From the cell containing the given text, extract its center point as (x, y) coordinate. 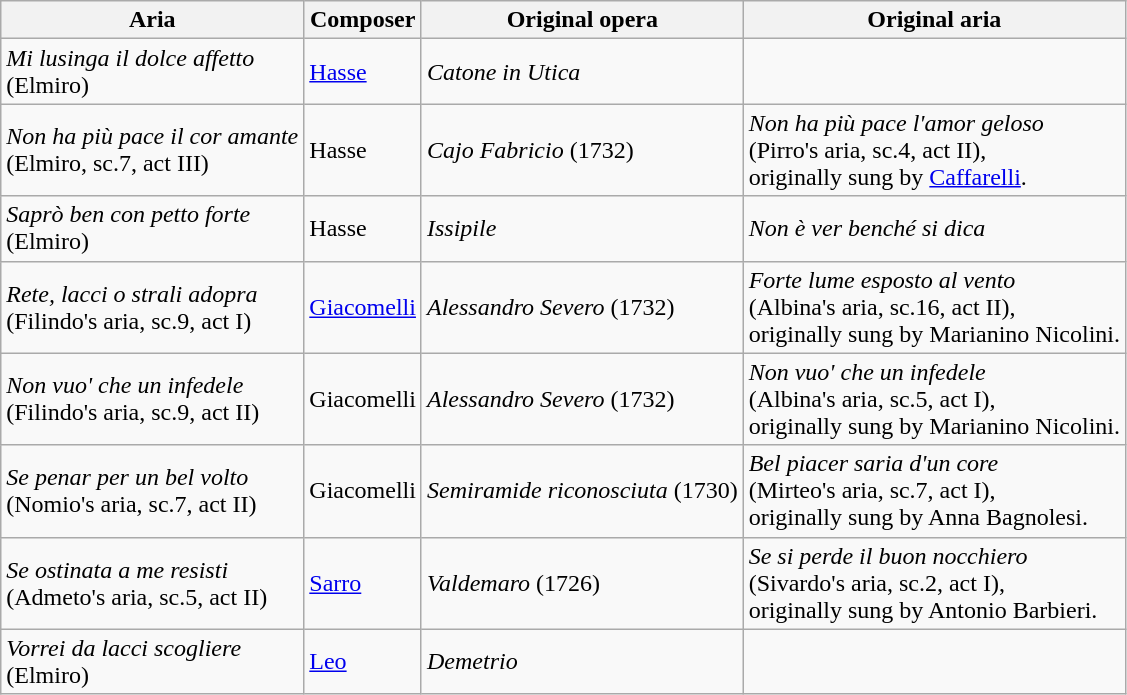
Issipile (582, 228)
Rete, lacci o strali adopra(Filindo's aria, sc.9, act I) (152, 307)
Demetrio (582, 662)
Mi lusinga il dolce affetto(Elmiro) (152, 72)
Original opera (582, 20)
Composer (363, 20)
Se si perde il buon nocchiero(Sivardo's aria, sc.2, act I),originally sung by Antonio Barbieri. (934, 583)
Semiramide riconosciuta (1730) (582, 491)
Se penar per un bel volto(Nomio's aria, sc.7, act II) (152, 491)
Leo (363, 662)
Vorrei da lacci scogliere(Elmiro) (152, 662)
Catone in Utica (582, 72)
Aria (152, 20)
Sarro (363, 583)
Non ha più pace l'amor geloso(Pirro's aria, sc.4, act II),originally sung by Caffarelli. (934, 150)
Non vuo' che un infedele(Albina's aria, sc.5, act I),originally sung by Marianino Nicolini. (934, 399)
Non ha più pace il cor amante(Elmiro, sc.7, act III) (152, 150)
Forte lume esposto al vento(Albina's aria, sc.16, act II),originally sung by Marianino Nicolini. (934, 307)
Cajo Fabricio (1732) (582, 150)
Non è ver benché si dica (934, 228)
Se ostinata a me resisti(Admeto's aria, sc.5, act II) (152, 583)
Non vuo' che un infedele(Filindo's aria, sc.9, act II) (152, 399)
Bel piacer saria d'un core(Mirteo's aria, sc.7, act I),originally sung by Anna Bagnolesi. (934, 491)
Saprò ben con petto forte(Elmiro) (152, 228)
Original aria (934, 20)
Valdemaro (1726) (582, 583)
